Detect which cell encompasses the target text, then output its [X, Y] center coordinate. 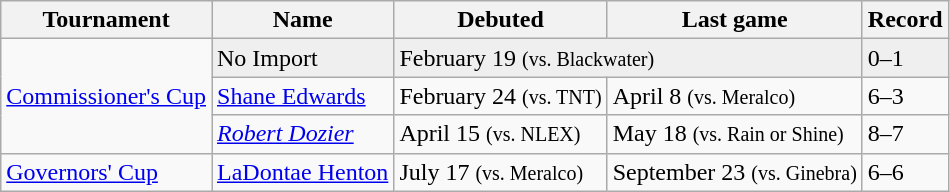
Debuted [500, 20]
No Import [303, 58]
8–7 [905, 134]
May 18 (vs. Rain or Shine) [734, 134]
February 24 (vs. TNT) [500, 96]
Record [905, 20]
April 8 (vs. Meralco) [734, 96]
Name [303, 20]
6–3 [905, 96]
September 23 (vs. Ginebra) [734, 172]
April 15 (vs. NLEX) [500, 134]
Shane Edwards [303, 96]
0–1 [905, 58]
Tournament [106, 20]
July 17 (vs. Meralco) [500, 172]
Last game [734, 20]
February 19 (vs. Blackwater) [628, 58]
Robert Dozier [303, 134]
LaDontae Henton [303, 172]
Governors' Cup [106, 172]
Commissioner's Cup [106, 96]
6–6 [905, 172]
